Find where the given text appears and provide that cell's center as (X, Y) coordinate. 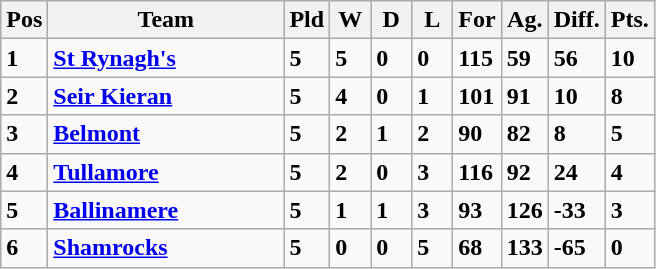
W (350, 20)
93 (477, 210)
56 (576, 58)
Ag. (524, 20)
82 (524, 134)
Pos (24, 20)
-33 (576, 210)
Seir Kieran (166, 96)
Belmont (166, 134)
Team (166, 20)
Pld (307, 20)
L (432, 20)
24 (576, 172)
Shamrocks (166, 248)
St Rynagh's (166, 58)
92 (524, 172)
116 (477, 172)
-65 (576, 248)
90 (477, 134)
115 (477, 58)
6 (24, 248)
Pts. (630, 20)
133 (524, 248)
Ballinamere (166, 210)
68 (477, 248)
126 (524, 210)
For (477, 20)
91 (524, 96)
59 (524, 58)
Tullamore (166, 172)
101 (477, 96)
Diff. (576, 20)
D (392, 20)
